Scan for the cell matching the given text and deliver its [x, y] coordinate at center. 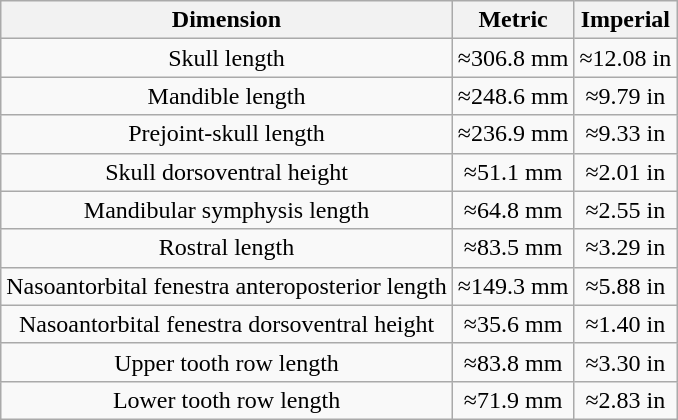
≈248.6 mm [513, 96]
≈1.40 in [626, 324]
≈149.3 mm [513, 286]
≈3.30 in [626, 362]
≈236.9 mm [513, 134]
≈83.5 mm [513, 248]
Nasoantorbital fenestra dorsoventral height [227, 324]
Nasoantorbital fenestra anteroposterior length [227, 286]
≈2.01 in [626, 172]
≈35.6 mm [513, 324]
≈9.33 in [626, 134]
≈2.55 in [626, 210]
Mandibular symphysis length [227, 210]
≈12.08 in [626, 58]
≈5.88 in [626, 286]
Metric [513, 20]
≈9.79 in [626, 96]
≈306.8 mm [513, 58]
Prejoint-skull length [227, 134]
≈2.83 in [626, 400]
Lower tooth row length [227, 400]
Upper tooth row length [227, 362]
Rostral length [227, 248]
≈71.9 mm [513, 400]
Imperial [626, 20]
≈51.1 mm [513, 172]
≈64.8 mm [513, 210]
≈3.29 in [626, 248]
≈83.8 mm [513, 362]
Skull dorsoventral height [227, 172]
Dimension [227, 20]
Skull length [227, 58]
Mandible length [227, 96]
